Identify which cell holds the provided text, then report its [X, Y] central coordinate. 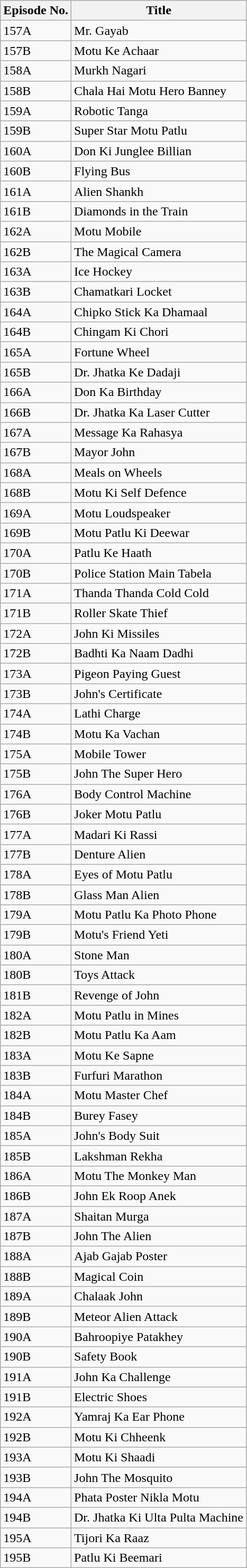
Motu Master Chef [159, 1095]
Chamatkari Locket [159, 292]
Title [159, 11]
Tijori Ka Raaz [159, 1538]
Chipko Stick Ka Dhamaal [159, 312]
Motu Ki Shaadi [159, 1457]
170B [36, 573]
Robotic Tanga [159, 111]
194A [36, 1497]
192A [36, 1417]
John The Alien [159, 1236]
175A [36, 754]
189A [36, 1297]
Don Ka Birthday [159, 392]
Motu The Monkey Man [159, 1176]
Revenge of John [159, 995]
182A [36, 1015]
Bahroopiye Patakhey [159, 1337]
180A [36, 955]
John's Body Suit [159, 1136]
185B [36, 1156]
166B [36, 412]
Joker Motu Patlu [159, 814]
Motu Loudspeaker [159, 513]
Motu's Friend Yeti [159, 935]
169B [36, 533]
191A [36, 1377]
Badhti Ka Naam Dadhi [159, 654]
176A [36, 794]
Mayor John [159, 452]
Murkh Nagari [159, 71]
Lakshman Rekha [159, 1156]
Stone Man [159, 955]
Diamonds in the Train [159, 211]
164A [36, 312]
Motu Ki Chheenk [159, 1437]
158B [36, 91]
193A [36, 1457]
188B [36, 1277]
181B [36, 995]
186A [36, 1176]
164B [36, 332]
194B [36, 1517]
172B [36, 654]
159A [36, 111]
Motu Patlu Ki Deewar [159, 533]
Thanda Thanda Cold Cold [159, 593]
177A [36, 834]
Pigeon Paying Guest [159, 674]
190A [36, 1337]
169A [36, 513]
160A [36, 151]
180B [36, 975]
187A [36, 1216]
179A [36, 915]
174A [36, 714]
170A [36, 553]
Denture Alien [159, 854]
186B [36, 1196]
188A [36, 1257]
Fortune Wheel [159, 352]
190B [36, 1357]
Chala Hai Motu Hero Banney [159, 91]
173A [36, 674]
179B [36, 935]
193B [36, 1477]
157B [36, 51]
John's Certificate [159, 694]
Patlu Ke Haath [159, 553]
John Ka Challenge [159, 1377]
192B [36, 1437]
165A [36, 352]
Eyes of Motu Patlu [159, 874]
Don Ki Junglee Billian [159, 151]
Dr. Jhatka Ka Laser Cutter [159, 412]
John The Mosquito [159, 1477]
Meals on Wheels [159, 473]
Mr. Gayab [159, 31]
157A [36, 31]
163A [36, 272]
174B [36, 734]
Flying Bus [159, 171]
Madari Ki Rassi [159, 834]
161B [36, 211]
182B [36, 1035]
195B [36, 1558]
183A [36, 1055]
Phata Poster Nikla Motu [159, 1497]
Magical Coin [159, 1277]
172A [36, 634]
John Ki Missiles [159, 634]
Patlu Ki Beemari [159, 1558]
Chalaak John [159, 1297]
Dr. Jhatka Ki Ulta Pulta Machine [159, 1517]
160B [36, 171]
Motu Ki Self Defence [159, 493]
167B [36, 452]
168A [36, 473]
Motu Patlu Ka Photo Phone [159, 915]
163B [36, 292]
The Magical Camera [159, 252]
Ice Hockey [159, 272]
Mobile Tower [159, 754]
Electric Shoes [159, 1397]
165B [36, 372]
Safety Book [159, 1357]
Furfuri Marathon [159, 1075]
189B [36, 1317]
Ajab Gajab Poster [159, 1257]
173B [36, 694]
Chingam Ki Chori [159, 332]
191B [36, 1397]
171A [36, 593]
Motu Ka Vachan [159, 734]
178A [36, 874]
Motu Ke Achaar [159, 51]
Toys Attack [159, 975]
187B [36, 1236]
Police Station Main Tabela [159, 573]
159B [36, 131]
John Ek Roop Anek [159, 1196]
Message Ka Rahasya [159, 432]
185A [36, 1136]
Motu Patlu Ka Aam [159, 1035]
Motu Patlu in Mines [159, 1015]
166A [36, 392]
167A [36, 432]
Motu Ke Sapne [159, 1055]
Roller Skate Thief [159, 613]
168B [36, 493]
177B [36, 854]
184A [36, 1095]
Yamraj Ka Ear Phone [159, 1417]
178B [36, 895]
Lathi Charge [159, 714]
158A [36, 71]
176B [36, 814]
171B [36, 613]
175B [36, 774]
Body Control Machine [159, 794]
162A [36, 231]
Shaitan Murga [159, 1216]
Dr. Jhatka Ke Dadaji [159, 372]
Super Star Motu Patlu [159, 131]
183B [36, 1075]
162B [36, 252]
Glass Man Alien [159, 895]
Meteor Alien Attack [159, 1317]
Burey Fasey [159, 1116]
John The Super Hero [159, 774]
Episode No. [36, 11]
Motu Mobile [159, 231]
195A [36, 1538]
184B [36, 1116]
161A [36, 191]
Alien Shankh [159, 191]
